Capture the cell that displays the provided text and extract its (x, y) central coordinate. 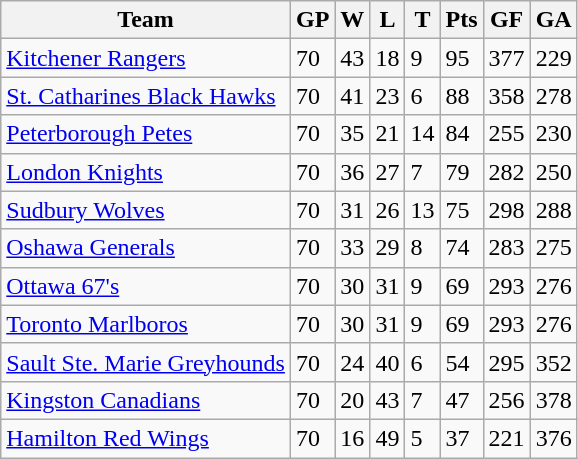
29 (388, 248)
London Knights (146, 172)
23 (388, 96)
221 (506, 438)
27 (388, 172)
275 (554, 248)
5 (422, 438)
Peterborough Petes (146, 134)
GP (312, 20)
36 (352, 172)
Team (146, 20)
54 (462, 362)
75 (462, 210)
Oshawa Generals (146, 248)
18 (388, 58)
T (422, 20)
L (388, 20)
Kingston Canadians (146, 400)
230 (554, 134)
20 (352, 400)
21 (388, 134)
250 (554, 172)
41 (352, 96)
79 (462, 172)
288 (554, 210)
84 (462, 134)
256 (506, 400)
14 (422, 134)
8 (422, 248)
295 (506, 362)
298 (506, 210)
282 (506, 172)
95 (462, 58)
229 (554, 58)
88 (462, 96)
278 (554, 96)
37 (462, 438)
Kitchener Rangers (146, 58)
378 (554, 400)
St. Catharines Black Hawks (146, 96)
255 (506, 134)
33 (352, 248)
47 (462, 400)
Toronto Marlboros (146, 324)
W (352, 20)
376 (554, 438)
GA (554, 20)
358 (506, 96)
74 (462, 248)
Sault Ste. Marie Greyhounds (146, 362)
283 (506, 248)
13 (422, 210)
Pts (462, 20)
Hamilton Red Wings (146, 438)
35 (352, 134)
40 (388, 362)
24 (352, 362)
377 (506, 58)
GF (506, 20)
Sudbury Wolves (146, 210)
16 (352, 438)
49 (388, 438)
26 (388, 210)
Ottawa 67's (146, 286)
352 (554, 362)
